Scan for the cell matching the given text and deliver its [x, y] coordinate at center. 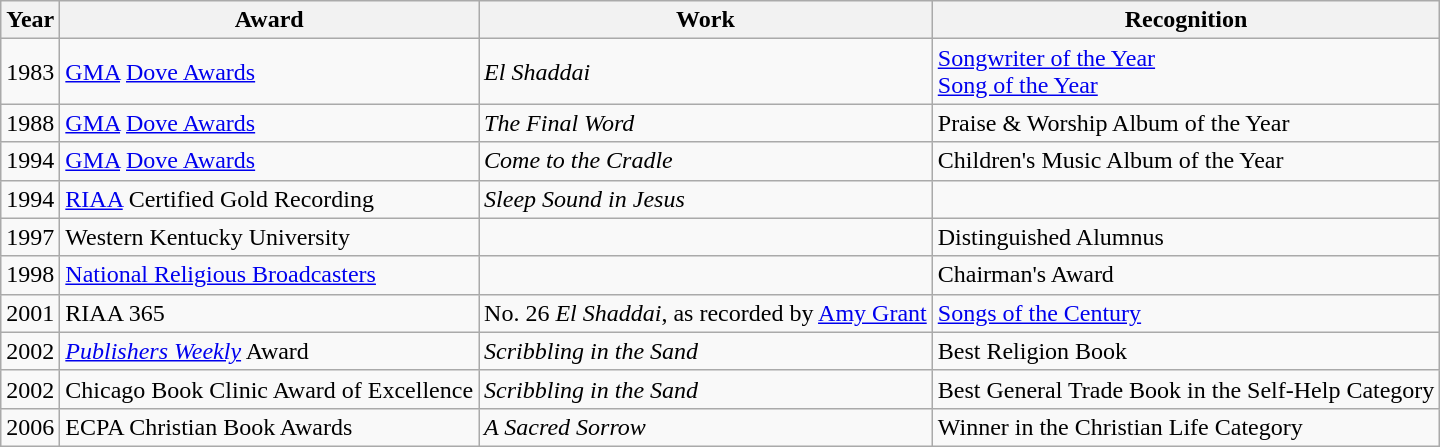
2001 [30, 313]
Come to the Cradle [706, 161]
Chairman's Award [1186, 275]
1988 [30, 123]
Songwriter of the YearSong of the Year [1186, 72]
Praise & Worship Album of the Year [1186, 123]
The Final Word [706, 123]
Best General Trade Book in the Self-Help Category [1186, 389]
Year [30, 20]
Work [706, 20]
Winner in the Christian Life Category [1186, 427]
Publishers Weekly Award [270, 351]
RIAA Certified Gold Recording [270, 199]
ECPA Christian Book Awards [270, 427]
National Religious Broadcasters [270, 275]
El Shaddai [706, 72]
Western Kentucky University [270, 237]
Chicago Book Clinic Award of Excellence [270, 389]
A Sacred Sorrow [706, 427]
Recognition [1186, 20]
Award [270, 20]
Songs of the Century [1186, 313]
Children's Music Album of the Year [1186, 161]
2006 [30, 427]
1998 [30, 275]
No. 26 El Shaddai, as recorded by Amy Grant [706, 313]
Sleep Sound in Jesus [706, 199]
Best Religion Book [1186, 351]
Distinguished Alumnus [1186, 237]
RIAA 365 [270, 313]
1997 [30, 237]
1983 [30, 72]
